Scan for the cell matching the given text and deliver its [X, Y] coordinate at center. 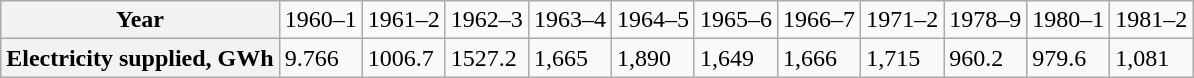
1,665 [570, 58]
Electricity supplied, GWh [140, 58]
1961–2 [404, 20]
1527.2 [486, 58]
9.766 [320, 58]
1963–4 [570, 20]
1962–3 [486, 20]
1,081 [1152, 58]
1978–9 [986, 20]
1006.7 [404, 58]
1971–2 [902, 20]
1,715 [902, 58]
Year [140, 20]
1,890 [652, 58]
1960–1 [320, 20]
960.2 [986, 58]
1980–1 [1068, 20]
1,666 [820, 58]
1964–5 [652, 20]
979.6 [1068, 58]
1965–6 [736, 20]
1966–7 [820, 20]
1981–2 [1152, 20]
1,649 [736, 58]
